Pinpoint the cell where the given text exists, returning its [X, Y] midpoint coordinate. 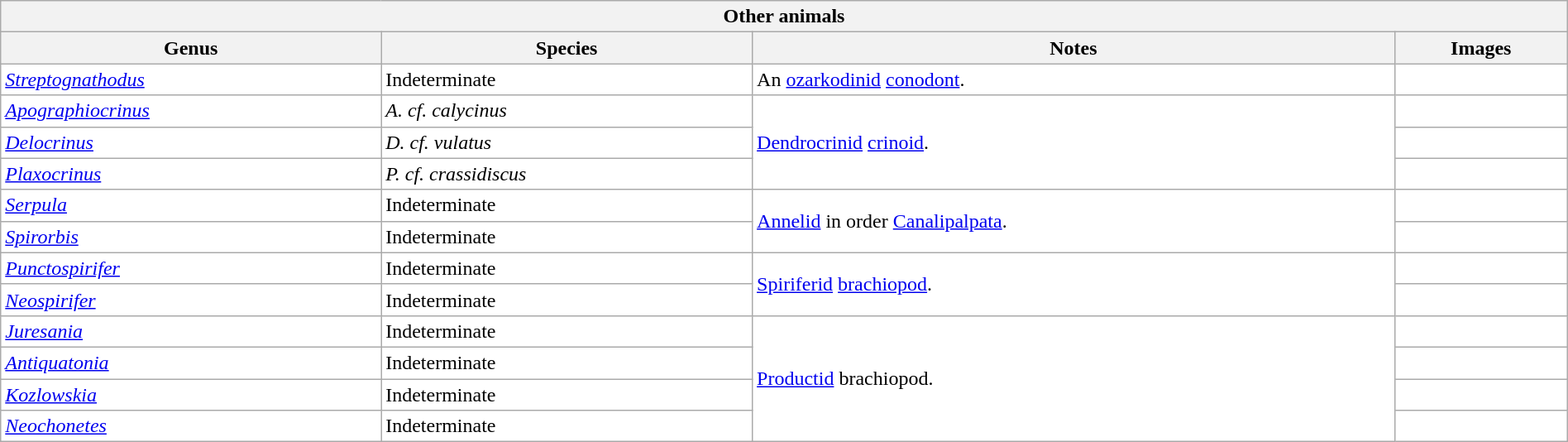
Antiquatonia [191, 363]
Productid brachiopod. [1073, 378]
Neochonetes [191, 426]
Annelid in order Canalipalpata. [1073, 221]
Images [1480, 48]
Dendrocrinid crinoid. [1073, 142]
Streptognathodus [191, 79]
A. cf. calycinus [567, 111]
Delocrinus [191, 142]
An ozarkodinid conodont. [1073, 79]
Juresania [191, 331]
Spirorbis [191, 237]
Serpula [191, 205]
Notes [1073, 48]
Genus [191, 48]
Neospirifer [191, 300]
Spiriferid brachiopod. [1073, 284]
D. cf. vulatus [567, 142]
Apographiocrinus [191, 111]
Other animals [784, 17]
Plaxocrinus [191, 174]
P. cf. crassidiscus [567, 174]
Kozlowskia [191, 395]
Species [567, 48]
Punctospirifer [191, 268]
